Locate the cell with the specified text and output its [x, y] center coordinate. 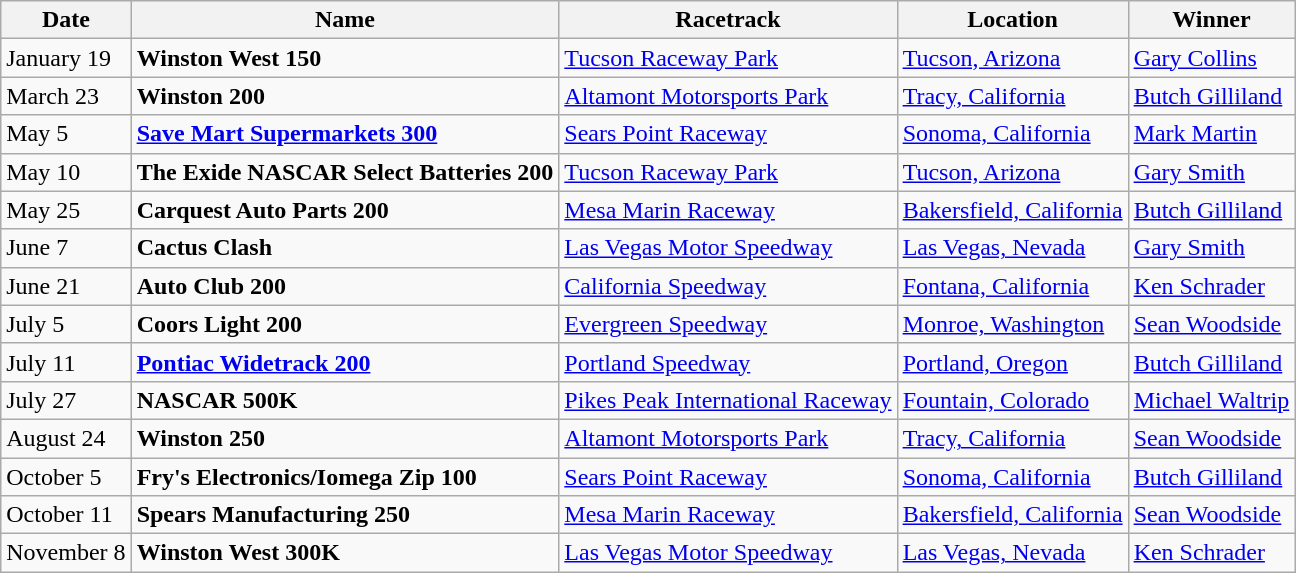
May 10 [66, 172]
July 5 [66, 324]
Winston West 150 [345, 58]
November 8 [66, 553]
Gary Collins [1212, 58]
Spears Manufacturing 250 [345, 515]
August 24 [66, 438]
Racetrack [728, 20]
Winston 250 [345, 438]
Portland Speedway [728, 362]
Coors Light 200 [345, 324]
Fry's Electronics/Iomega Zip 100 [345, 477]
May 5 [66, 134]
Michael Waltrip [1212, 400]
Location [1012, 20]
October 5 [66, 477]
July 11 [66, 362]
Winner [1212, 20]
May 25 [66, 210]
Save Mart Supermarkets 300 [345, 134]
Auto Club 200 [345, 286]
October 11 [66, 515]
California Speedway [728, 286]
NASCAR 500K [345, 400]
Pontiac Widetrack 200 [345, 362]
Monroe, Washington [1012, 324]
Fontana, California [1012, 286]
Winston 200 [345, 96]
Carquest Auto Parts 200 [345, 210]
June 7 [66, 248]
Portland, Oregon [1012, 362]
March 23 [66, 96]
June 21 [66, 286]
Date [66, 20]
January 19 [66, 58]
Mark Martin [1212, 134]
Winston West 300K [345, 553]
Fountain, Colorado [1012, 400]
Pikes Peak International Raceway [728, 400]
The Exide NASCAR Select Batteries 200 [345, 172]
Evergreen Speedway [728, 324]
Cactus Clash [345, 248]
July 27 [66, 400]
Name [345, 20]
